Extract the (X, Y) coordinate from the center of the cell holding the provided text.  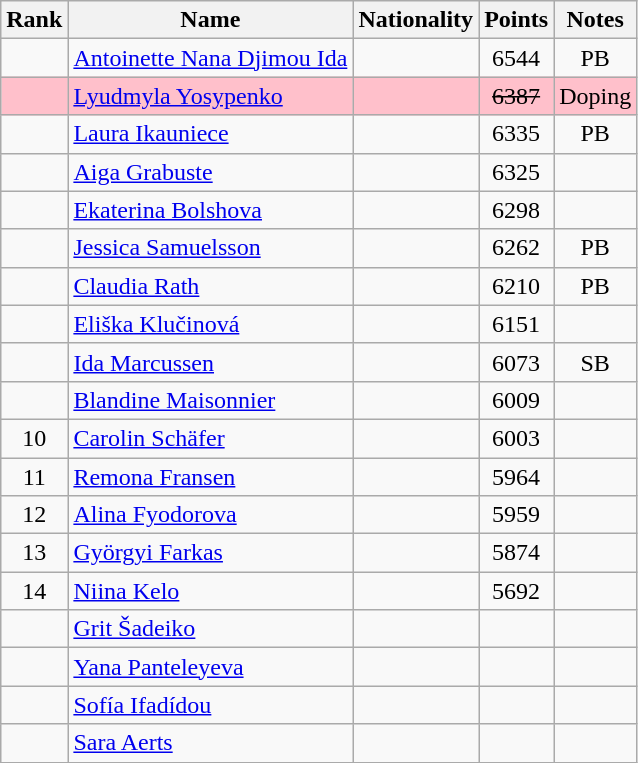
5874 (516, 553)
Blandine Maisonnier (210, 400)
6335 (516, 134)
6009 (516, 400)
Alina Fyodorova (210, 515)
Laura Ikauniece (210, 134)
12 (34, 515)
Lyudmyla Yosypenko (210, 96)
Yana Panteleyeva (210, 667)
5964 (516, 477)
Antoinette Nana Djimou Ida (210, 58)
Name (210, 20)
6298 (516, 210)
Remona Fransen (210, 477)
Sofía Ifadídou (210, 705)
6262 (516, 248)
6325 (516, 172)
13 (34, 553)
Györgyi Farkas (210, 553)
Carolin Schäfer (210, 438)
Points (516, 20)
6003 (516, 438)
6210 (516, 286)
Ida Marcussen (210, 362)
Sara Aerts (210, 743)
11 (34, 477)
14 (34, 591)
6387 (516, 96)
Ekaterina Bolshova (210, 210)
Doping (596, 96)
SB (596, 362)
Notes (596, 20)
5959 (516, 515)
Grit Šadeiko (210, 629)
Eliška Klučinová (210, 324)
5692 (516, 591)
6073 (516, 362)
Jessica Samuelsson (210, 248)
Rank (34, 20)
10 (34, 438)
Aiga Grabuste (210, 172)
Nationality (416, 20)
Claudia Rath (210, 286)
6151 (516, 324)
Niina Kelo (210, 591)
6544 (516, 58)
